Extract the (X, Y) coordinate from the center of the cell holding the provided text.  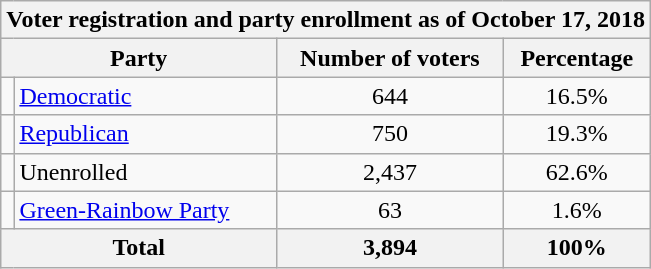
1.6% (576, 210)
3,894 (390, 248)
Republican (146, 134)
Green-Rainbow Party (146, 210)
Voter registration and party enrollment as of October 17, 2018 (326, 20)
62.6% (576, 172)
Party (139, 58)
Unenrolled (146, 172)
Number of voters (390, 58)
Total (139, 248)
100% (576, 248)
16.5% (576, 96)
750 (390, 134)
63 (390, 210)
Percentage (576, 58)
19.3% (576, 134)
2,437 (390, 172)
644 (390, 96)
Democratic (146, 96)
